Identify which cell holds the provided text, then report its [X, Y] central coordinate. 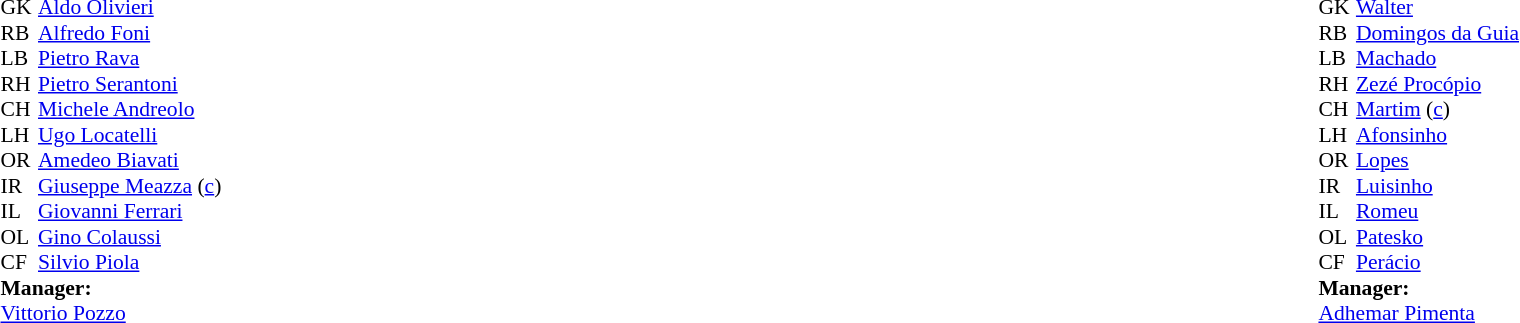
Zezé Procópio [1438, 84]
Amedeo Biavati [130, 161]
Pietro Serantoni [130, 84]
Afonsinho [1438, 135]
Machado [1438, 59]
Patesko [1438, 237]
Romeu [1438, 211]
Giovanni Ferrari [130, 211]
Silvio Piola [130, 263]
Giuseppe Meazza (c) [130, 186]
Luisinho [1438, 186]
Gino Colaussi [130, 237]
Pietro Rava [130, 59]
Ugo Locatelli [130, 135]
Alfredo Foni [130, 33]
Lopes [1438, 161]
Martim (c) [1438, 109]
Michele Andreolo [130, 109]
Perácio [1438, 263]
Domingos da Guia [1438, 33]
